Detect which cell encompasses the target text, then output its (X, Y) center coordinate. 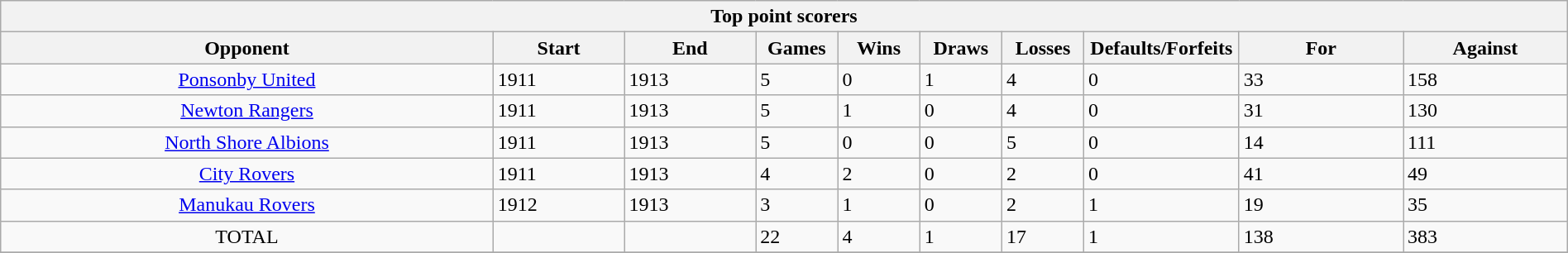
Top point scorers (784, 17)
31 (1321, 111)
Wins (878, 48)
Against (1485, 48)
Start (559, 48)
14 (1321, 142)
17 (1042, 236)
49 (1485, 174)
For (1321, 48)
138 (1321, 236)
North Shore Albions (246, 142)
Opponent (246, 48)
111 (1485, 142)
22 (797, 236)
TOTAL (246, 236)
Manukau Rovers (246, 205)
Losses (1042, 48)
35 (1485, 205)
383 (1485, 236)
19 (1321, 205)
3 (797, 205)
130 (1485, 111)
33 (1321, 79)
Newton Rangers (246, 111)
Draws (961, 48)
City Rovers (246, 174)
Games (797, 48)
Defaults/Forfeits (1162, 48)
1912 (559, 205)
End (690, 48)
41 (1321, 174)
Ponsonby United (246, 79)
158 (1485, 79)
